Scan for the cell matching the given text and deliver its (x, y) coordinate at center. 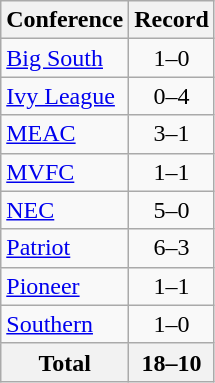
Southern (65, 324)
Big South (65, 58)
Ivy League (65, 96)
Pioneer (65, 286)
5–0 (172, 210)
Record (172, 20)
6–3 (172, 248)
MVFC (65, 172)
Conference (65, 20)
3–1 (172, 134)
NEC (65, 210)
Total (65, 362)
18–10 (172, 362)
0–4 (172, 96)
MEAC (65, 134)
Patriot (65, 248)
